Detect which cell encompasses the target text, then output its [X, Y] center coordinate. 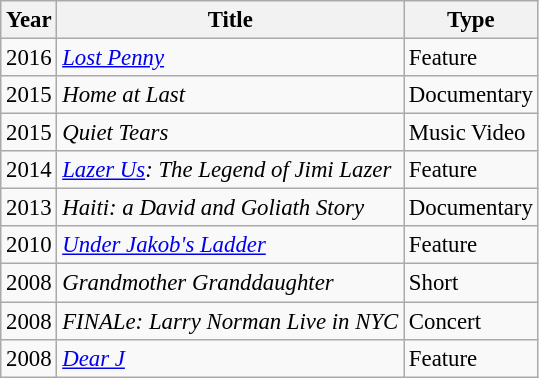
2016 [29, 58]
Haiti: a David and Goliath Story [230, 208]
FINALe: Larry Norman Live in NYC [230, 321]
Type [472, 20]
Year [29, 20]
Lazer Us: The Legend of Jimi Lazer [230, 170]
Short [472, 283]
Lost Penny [230, 58]
Home at Last [230, 95]
2010 [29, 245]
Title [230, 20]
Quiet Tears [230, 133]
Music Video [472, 133]
Under Jakob's Ladder [230, 245]
Grandmother Granddaughter [230, 283]
Concert [472, 321]
2014 [29, 170]
Dear J [230, 358]
2013 [29, 208]
